Identify which cell holds the provided text, then report its (X, Y) central coordinate. 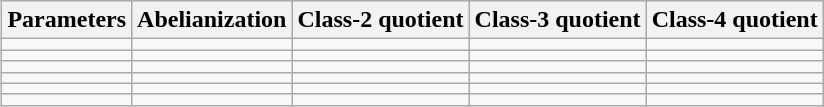
Class-4 quotient (734, 20)
Abelianization (212, 20)
Class-3 quotient (558, 20)
Parameters (67, 20)
Class-2 quotient (380, 20)
